Search for the cell housing the specified text and yield its (X, Y) center coordinate. 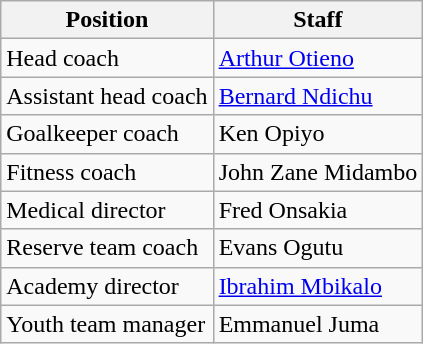
Arthur Otieno (318, 58)
Staff (318, 20)
Youth team manager (107, 324)
Position (107, 20)
Fred Onsakia (318, 210)
Evans Ogutu (318, 248)
Bernard Ndichu (318, 96)
Head coach (107, 58)
Ibrahim Mbikalo (318, 286)
John Zane Midambo (318, 172)
Academy director (107, 286)
Medical director (107, 210)
Emmanuel Juma (318, 324)
Reserve team coach (107, 248)
Assistant head coach (107, 96)
Fitness coach (107, 172)
Ken Opiyo (318, 134)
Goalkeeper coach (107, 134)
